Search for the cell housing the specified text and yield its [x, y] center coordinate. 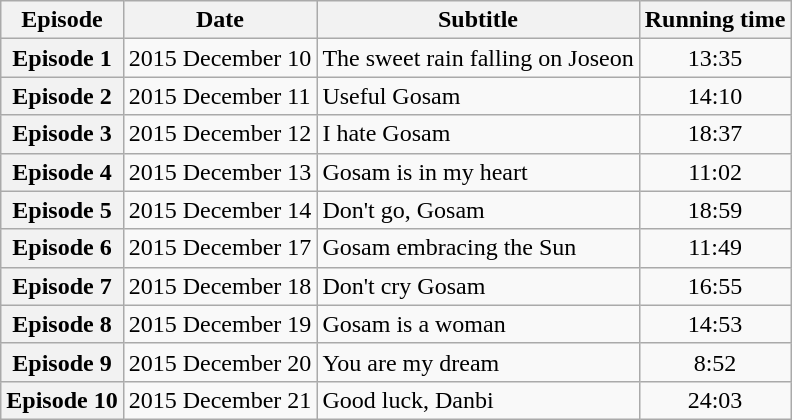
Don't go, Gosam [478, 210]
Good luck, Danbi [478, 400]
2015 December 14 [220, 210]
2015 December 21 [220, 400]
2015 December 10 [220, 58]
16:55 [715, 286]
Subtitle [478, 20]
13:35 [715, 58]
Useful Gosam [478, 96]
14:10 [715, 96]
Gosam is in my heart [478, 172]
Episode 8 [62, 324]
Episode 5 [62, 210]
Date [220, 20]
Episode [62, 20]
Episode 7 [62, 286]
2015 December 20 [220, 362]
2015 December 18 [220, 286]
Episode 9 [62, 362]
Running time [715, 20]
11:49 [715, 248]
14:53 [715, 324]
18:37 [715, 134]
I hate Gosam [478, 134]
24:03 [715, 400]
Gosam embracing the Sun [478, 248]
8:52 [715, 362]
You are my dream [478, 362]
Don't cry Gosam [478, 286]
Episode 3 [62, 134]
18:59 [715, 210]
Episode 6 [62, 248]
Episode 4 [62, 172]
Episode 10 [62, 400]
Gosam is a woman [478, 324]
Episode 2 [62, 96]
Episode 1 [62, 58]
2015 December 19 [220, 324]
2015 December 11 [220, 96]
The sweet rain falling on Joseon [478, 58]
2015 December 17 [220, 248]
11:02 [715, 172]
2015 December 12 [220, 134]
2015 December 13 [220, 172]
